Output the (x, y) coordinate of the center of the cell containing the given text.  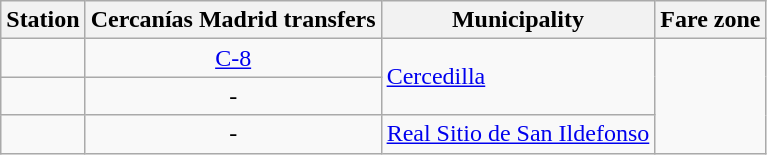
Municipality (518, 20)
Real Sitio de San Ildefonso (518, 134)
Fare zone (710, 20)
Cercanías Madrid transfers (233, 20)
C-8 (233, 58)
Station (43, 20)
Cercedilla (518, 77)
